Extract the [x, y] coordinate from the center of the cell holding the provided text.  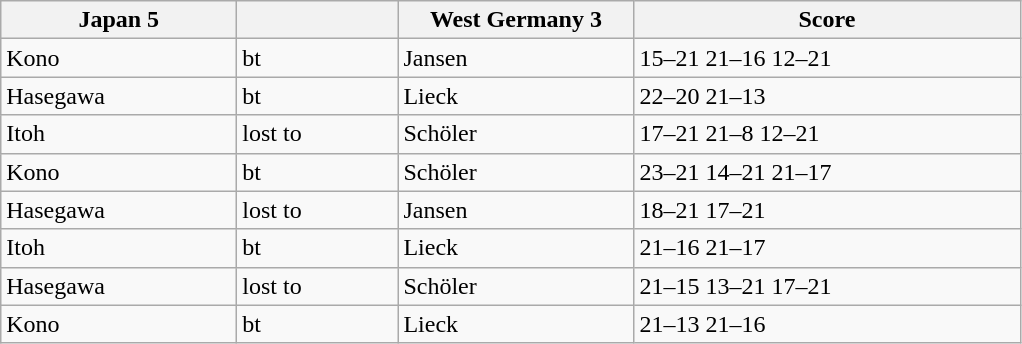
West Germany 3 [516, 20]
22–20 21–13 [827, 96]
Japan 5 [119, 20]
21–13 21–16 [827, 324]
23–21 14–21 21–17 [827, 172]
15–21 21–16 12–21 [827, 58]
21–16 21–17 [827, 248]
21–15 13–21 17–21 [827, 286]
18–21 17–21 [827, 210]
17–21 21–8 12–21 [827, 134]
Score [827, 20]
